Pinpoint the cell where the given text exists, returning its [X, Y] midpoint coordinate. 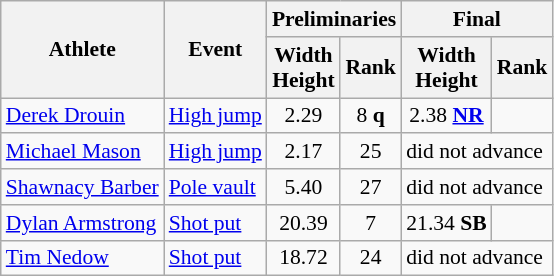
Event [216, 50]
2.38 NR [446, 116]
Athlete [82, 50]
Derek Drouin [82, 116]
2.17 [304, 152]
Shawnacy Barber [82, 187]
21.34 SB [446, 223]
20.39 [304, 223]
Pole vault [216, 187]
Tim Nedow [82, 258]
2.29 [304, 116]
24 [370, 258]
27 [370, 187]
25 [370, 152]
Preliminaries [334, 19]
18.72 [304, 258]
Michael Mason [82, 152]
7 [370, 223]
Dylan Armstrong [82, 223]
Final [476, 19]
8 q [370, 116]
5.40 [304, 187]
